Return [x, y] of the center of cell containing provided text 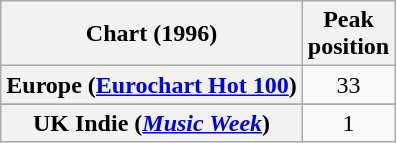
Peakposition [348, 34]
UK Indie (Music Week) [152, 123]
33 [348, 85]
Europe (Eurochart Hot 100) [152, 85]
1 [348, 123]
Chart (1996) [152, 34]
